Capture the cell that displays the provided text and extract its [X, Y] central coordinate. 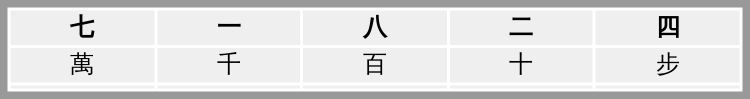
百 [374, 65]
一 [228, 27]
步 [668, 65]
十 [522, 65]
萬 [82, 65]
八 [374, 27]
七 [82, 27]
四 [668, 27]
二 [522, 27]
千 [228, 65]
